Capture the cell that displays the provided text and extract its (X, Y) central coordinate. 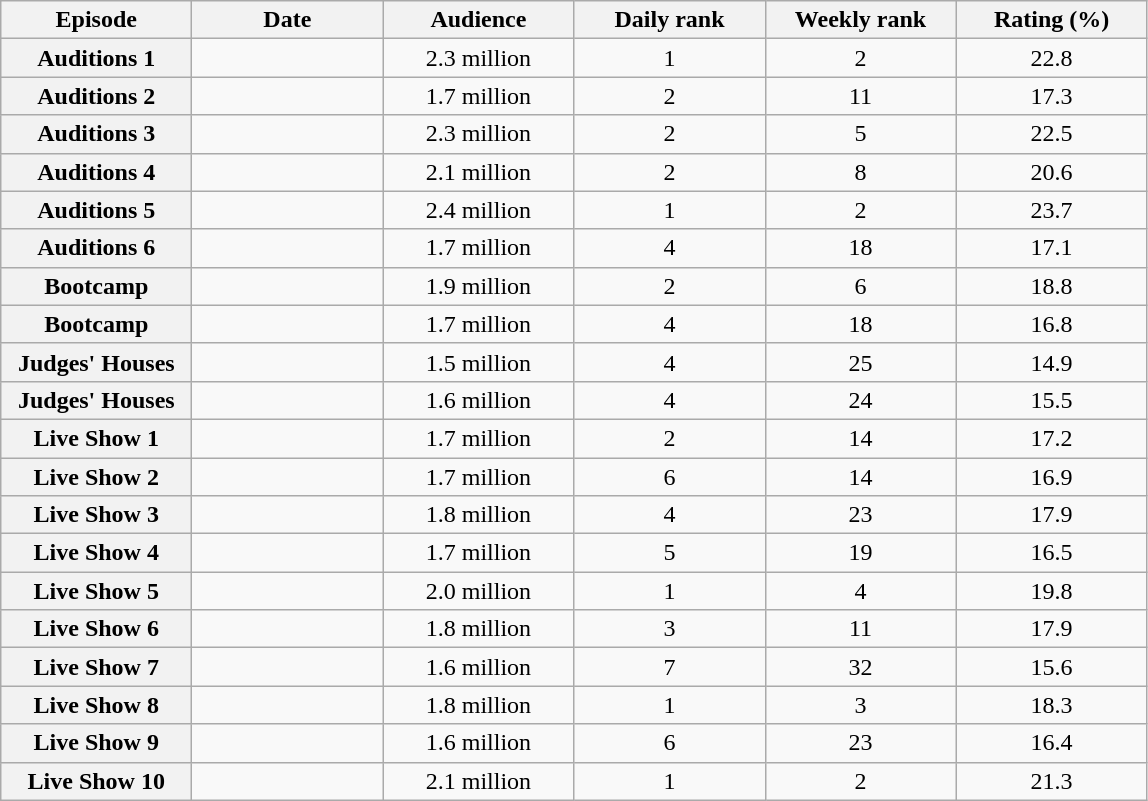
16.9 (1052, 477)
22.8 (1052, 58)
Audience (478, 20)
Live Show 2 (96, 477)
8 (860, 172)
17.2 (1052, 438)
Auditions 4 (96, 172)
Weekly rank (860, 20)
22.5 (1052, 134)
24 (860, 400)
Live Show 1 (96, 438)
Live Show 4 (96, 553)
17.1 (1052, 248)
19 (860, 553)
16.8 (1052, 324)
Daily rank (670, 20)
Auditions 2 (96, 96)
15.5 (1052, 400)
Live Show 3 (96, 515)
Auditions 1 (96, 58)
Live Show 10 (96, 781)
Episode (96, 20)
Live Show 9 (96, 743)
16.4 (1052, 743)
18.8 (1052, 286)
Auditions 6 (96, 248)
19.8 (1052, 591)
15.6 (1052, 667)
Auditions 5 (96, 210)
25 (860, 362)
18.3 (1052, 705)
2.4 million (478, 210)
14.9 (1052, 362)
16.5 (1052, 553)
Live Show 5 (96, 591)
Date (288, 20)
Rating (%) (1052, 20)
Live Show 8 (96, 705)
17.3 (1052, 96)
32 (860, 667)
1.5 million (478, 362)
Live Show 7 (96, 667)
21.3 (1052, 781)
23.7 (1052, 210)
1.9 million (478, 286)
2.0 million (478, 591)
Auditions 3 (96, 134)
7 (670, 667)
Live Show 6 (96, 629)
20.6 (1052, 172)
